Identify which cell holds the provided text, then report its [x, y] central coordinate. 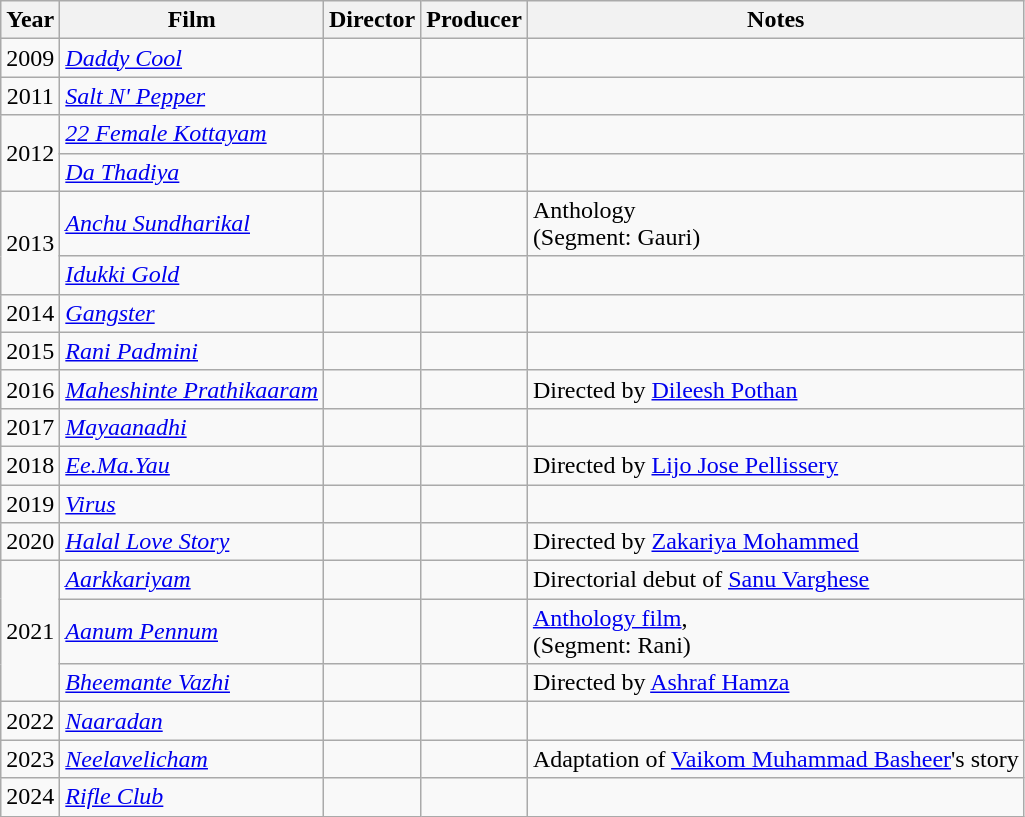
2018 [30, 465]
Bheemante Vazhi [192, 683]
Mayaanadhi [192, 427]
Salt N' Pepper [192, 96]
Notes [776, 20]
2021 [30, 632]
Directed by Dileesh Pothan [776, 389]
Virus [192, 503]
Idukki Gold [192, 275]
2015 [30, 351]
Daddy Cool [192, 58]
Directorial debut of Sanu Varghese [776, 580]
Director [372, 20]
Ee.Ma.Yau [192, 465]
Film [192, 20]
2017 [30, 427]
2020 [30, 542]
Gangster [192, 313]
2024 [30, 797]
Anthology(Segment: Gauri) [776, 224]
2022 [30, 721]
Directed by Ashraf Hamza [776, 683]
Directed by Zakariya Mohammed [776, 542]
2014 [30, 313]
Maheshinte Prathikaaram [192, 389]
Year [30, 20]
2013 [30, 242]
Anthology film,(Segment: Rani) [776, 632]
2012 [30, 153]
2019 [30, 503]
2009 [30, 58]
2016 [30, 389]
2023 [30, 759]
22 Female Kottayam [192, 134]
Producer [474, 20]
Directed by Lijo Jose Pellissery [776, 465]
Rifle Club [192, 797]
Anchu Sundharikal [192, 224]
Halal Love Story [192, 542]
2011 [30, 96]
Da Thadiya [192, 172]
Rani Padmini [192, 351]
Neelavelicham [192, 759]
Aanum Pennum [192, 632]
Aarkkariyam [192, 580]
Adaptation of Vaikom Muhammad Basheer's story [776, 759]
Naaradan [192, 721]
